Scan for the cell matching the given text and deliver its (x, y) coordinate at center. 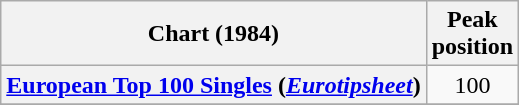
Chart (1984) (214, 34)
European Top 100 Singles (Eurotipsheet) (214, 85)
100 (472, 85)
Peakposition (472, 34)
